From the cell containing the given text, extract its center point as [x, y] coordinate. 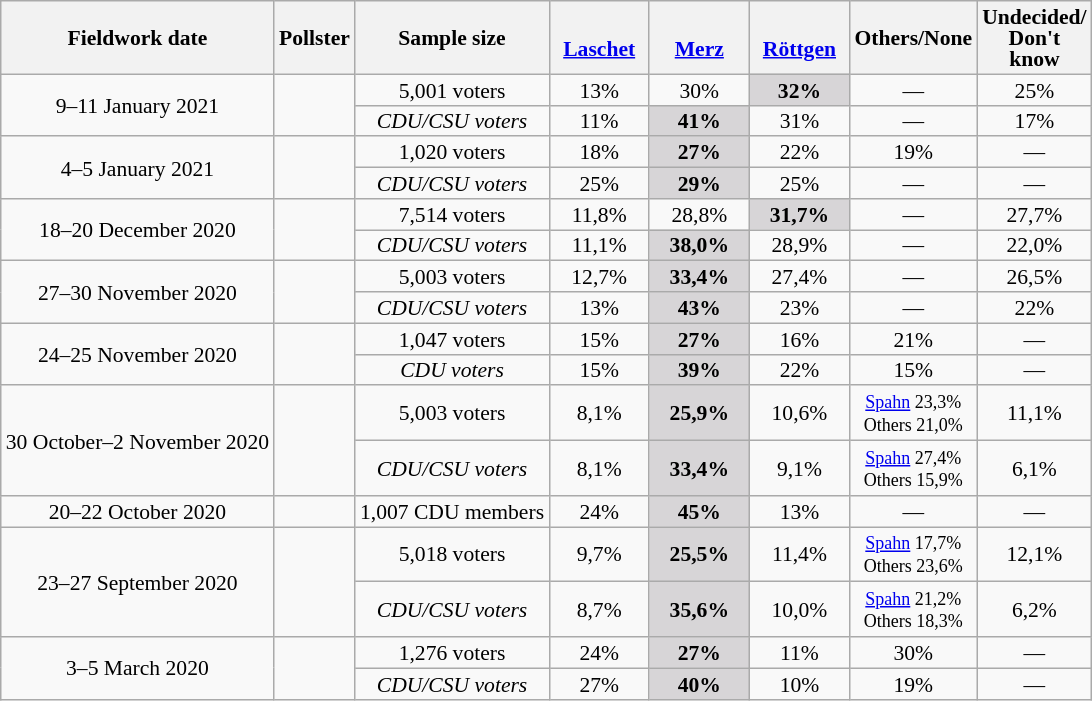
18% [599, 152]
27,7% [1034, 214]
25,9% [699, 414]
18–20 December 2020 [138, 230]
26,5% [1034, 276]
9,1% [799, 468]
10,0% [799, 610]
23–27 September 2020 [138, 582]
29% [699, 184]
32% [799, 90]
4–5 January 2021 [138, 168]
25,5% [699, 554]
12,7% [599, 276]
5,018 voters [452, 554]
1,047 voters [452, 338]
17% [1034, 120]
6,1% [1034, 468]
3–5 March 2020 [138, 668]
38,0% [699, 246]
43% [699, 308]
16% [799, 338]
31% [799, 120]
22,0% [1034, 246]
41% [699, 120]
30 October–2 November 2020 [138, 441]
8,7% [599, 610]
27,4% [799, 276]
9–11 January 2021 [138, 105]
9,7% [599, 554]
Fieldwork date [138, 38]
Laschet [599, 38]
23% [799, 308]
11,8% [599, 214]
6,2% [1034, 610]
31,7% [799, 214]
Spahn 23,3%Others 21,0% [913, 414]
24–25 November 2020 [138, 354]
1,020 voters [452, 152]
CDU voters [452, 370]
Merz [699, 38]
7,514 voters [452, 214]
10,6% [799, 414]
Spahn 17,7%Others 23,6% [913, 554]
Pollster [314, 38]
35,6% [699, 610]
21% [913, 338]
28,8% [699, 214]
11,4% [799, 554]
5,001 voters [452, 90]
28,9% [799, 246]
20–22 October 2020 [138, 512]
Others/None [913, 38]
40% [699, 684]
1,007 CDU members [452, 512]
Sample size [452, 38]
45% [699, 512]
Spahn 21,2%Others 18,3% [913, 610]
1,276 voters [452, 652]
10% [799, 684]
Röttgen [799, 38]
Spahn 27,4%Others 15,9% [913, 468]
Undecided/Don't know [1034, 38]
27–30 November 2020 [138, 292]
12,1% [1034, 554]
39% [699, 370]
